Detect which cell encompasses the target text, then output its [X, Y] center coordinate. 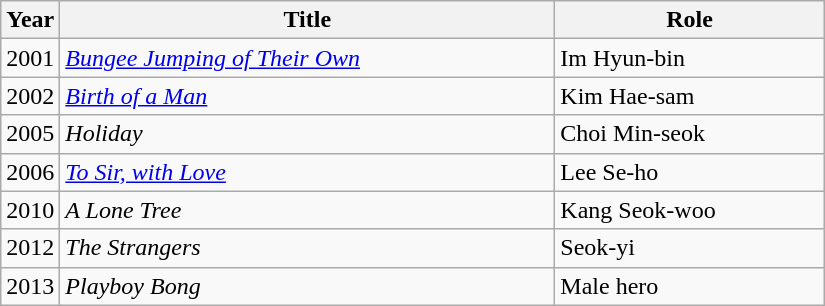
A Lone Tree [308, 210]
Holiday [308, 134]
2005 [30, 134]
2012 [30, 248]
Kang Seok-woo [690, 210]
Im Hyun-bin [690, 58]
2001 [30, 58]
2006 [30, 172]
The Strangers [308, 248]
Lee Se-ho [690, 172]
Kim Hae-sam [690, 96]
To Sir, with Love [308, 172]
Year [30, 20]
Bungee Jumping of Their Own [308, 58]
2010 [30, 210]
Role [690, 20]
Title [308, 20]
2002 [30, 96]
Choi Min-seok [690, 134]
Seok-yi [690, 248]
Male hero [690, 286]
Birth of a Man [308, 96]
Playboy Bong [308, 286]
2013 [30, 286]
